Extract the [X, Y] coordinate from the center of the cell holding the provided text.  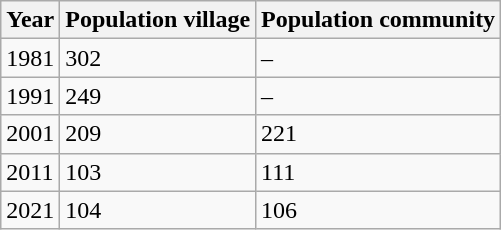
Population village [158, 20]
Year [30, 20]
1991 [30, 96]
2011 [30, 172]
1981 [30, 58]
2021 [30, 210]
103 [158, 172]
302 [158, 58]
221 [378, 134]
249 [158, 96]
Population community [378, 20]
104 [158, 210]
111 [378, 172]
2001 [30, 134]
209 [158, 134]
106 [378, 210]
